Scan for the cell matching the given text and deliver its [X, Y] coordinate at center. 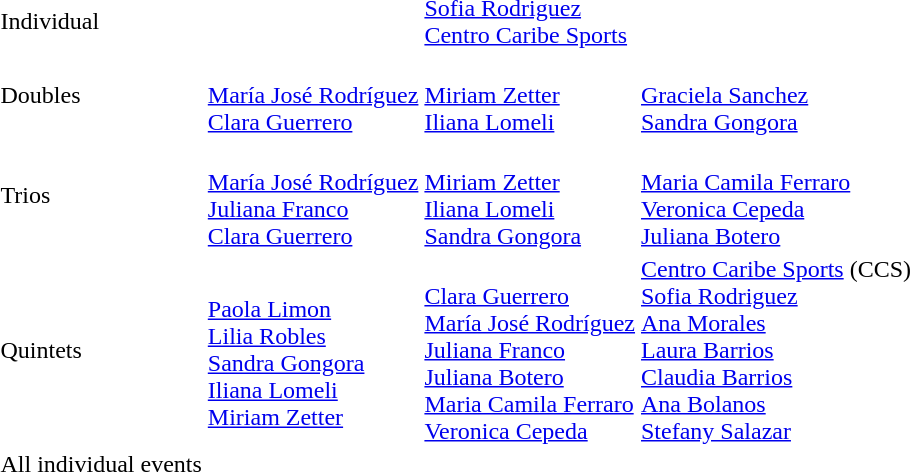
Clara GuerreroMaría José RodríguezJuliana FrancoJuliana BoteroMaria Camila FerraroVeronica Cepeda [530, 350]
María José RodríguezClara Guerrero [313, 95]
Miriam ZetterIliana LomeliSandra Gongora [530, 196]
Miriam ZetterIliana Lomeli [530, 95]
María José RodríguezJuliana FrancoClara Guerrero [313, 196]
Paola LimonLilia RoblesSandra GongoraIliana LomeliMiriam Zetter [313, 350]
